Determine the (X, Y) coordinate at the center of the cell enclosing the given text.  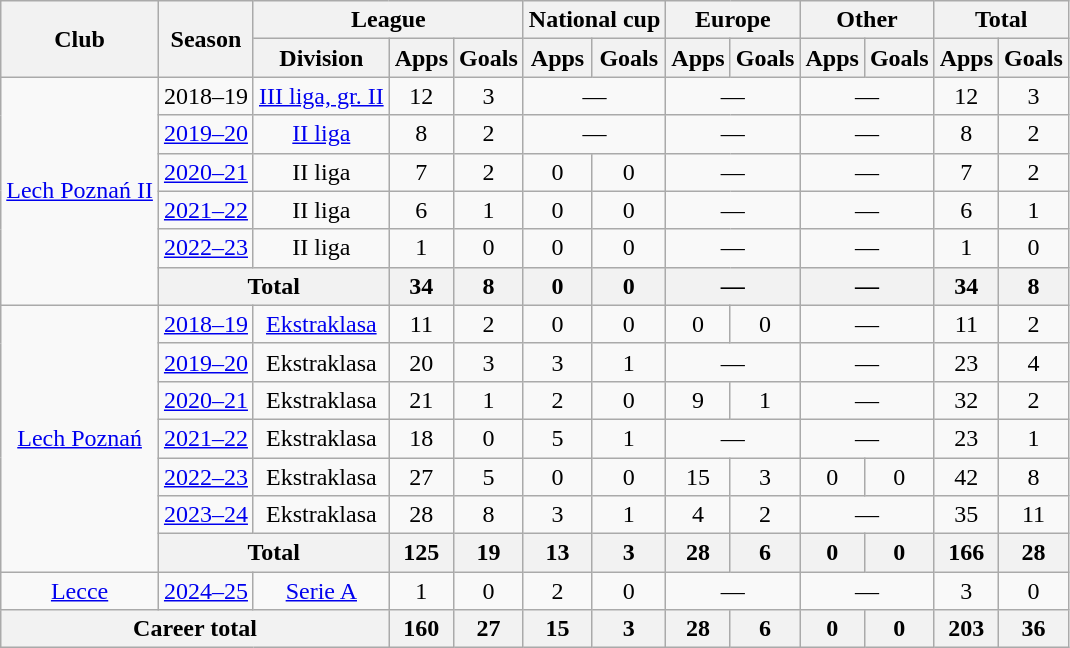
Lech Poznań (80, 438)
203 (966, 629)
21 (421, 400)
35 (966, 515)
Season (206, 39)
18 (421, 438)
Division (321, 58)
42 (966, 477)
Europe (733, 20)
20 (421, 362)
9 (698, 400)
Other (867, 20)
2024–25 (206, 591)
Club (80, 39)
Career total (195, 629)
19 (489, 553)
League (388, 20)
Serie A (321, 591)
Lech Poznań II (80, 191)
160 (421, 629)
13 (557, 553)
National cup (594, 20)
125 (421, 553)
Lecce (80, 591)
32 (966, 400)
III liga, gr. II (321, 96)
166 (966, 553)
2023–24 (206, 515)
36 (1034, 629)
